Identify which cell holds the provided text, then report its [X, Y] central coordinate. 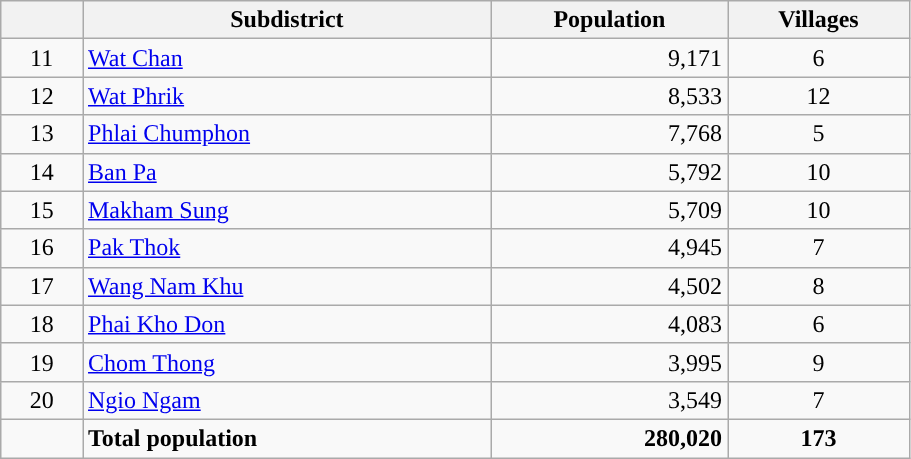
4,502 [609, 286]
18 [42, 324]
Wat Chan [286, 58]
16 [42, 248]
13 [42, 134]
Phlai Chumphon [286, 134]
Total population [286, 438]
Phai Kho Don [286, 324]
Wat Phrik [286, 96]
5 [819, 134]
Villages [819, 20]
Chom Thong [286, 362]
8,533 [609, 96]
Ban Pa [286, 172]
Ngio Ngam [286, 400]
4,945 [609, 248]
9 [819, 362]
Subdistrict [286, 20]
5,792 [609, 172]
14 [42, 172]
4,083 [609, 324]
17 [42, 286]
3,995 [609, 362]
8 [819, 286]
Wang Nam Khu [286, 286]
173 [819, 438]
9,171 [609, 58]
7,768 [609, 134]
280,020 [609, 438]
Population [609, 20]
11 [42, 58]
15 [42, 210]
Makham Sung [286, 210]
20 [42, 400]
Pak Thok [286, 248]
19 [42, 362]
3,549 [609, 400]
5,709 [609, 210]
